Find where the given text appears and provide that cell's center as [x, y] coordinate. 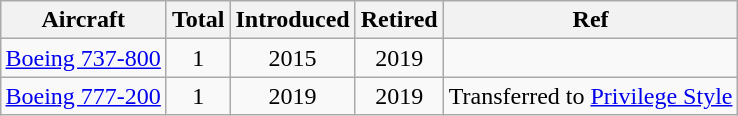
Boeing 777-200 [83, 96]
Retired [399, 20]
Aircraft [83, 20]
Introduced [292, 20]
2015 [292, 58]
Boeing 737-800 [83, 58]
Transferred to Privilege Style [590, 96]
Ref [590, 20]
Total [198, 20]
